Scan for the cell matching the given text and deliver its [x, y] coordinate at center. 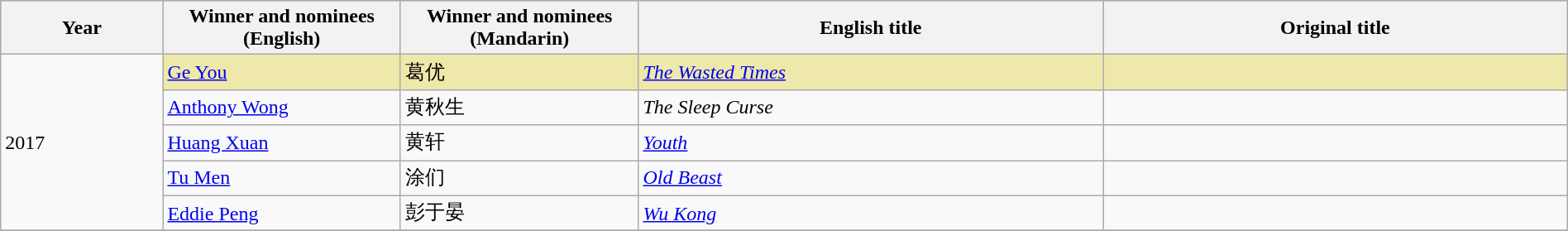
Youth [871, 142]
Year [82, 28]
葛优 [519, 73]
涂们 [519, 179]
Eddie Peng [282, 214]
Huang Xuan [282, 142]
Wu Kong [871, 214]
黄秋生 [519, 108]
Anthony Wong [282, 108]
黄轩 [519, 142]
Ge You [282, 73]
Old Beast [871, 179]
Winner and nominees(Mandarin) [519, 28]
Tu Men [282, 179]
The Wasted Times [871, 73]
Original title [1336, 28]
彭于晏 [519, 214]
Winner and nominees(English) [282, 28]
The Sleep Curse [871, 108]
2017 [82, 142]
English title [871, 28]
